Detect which cell encompasses the target text, then output its [X, Y] center coordinate. 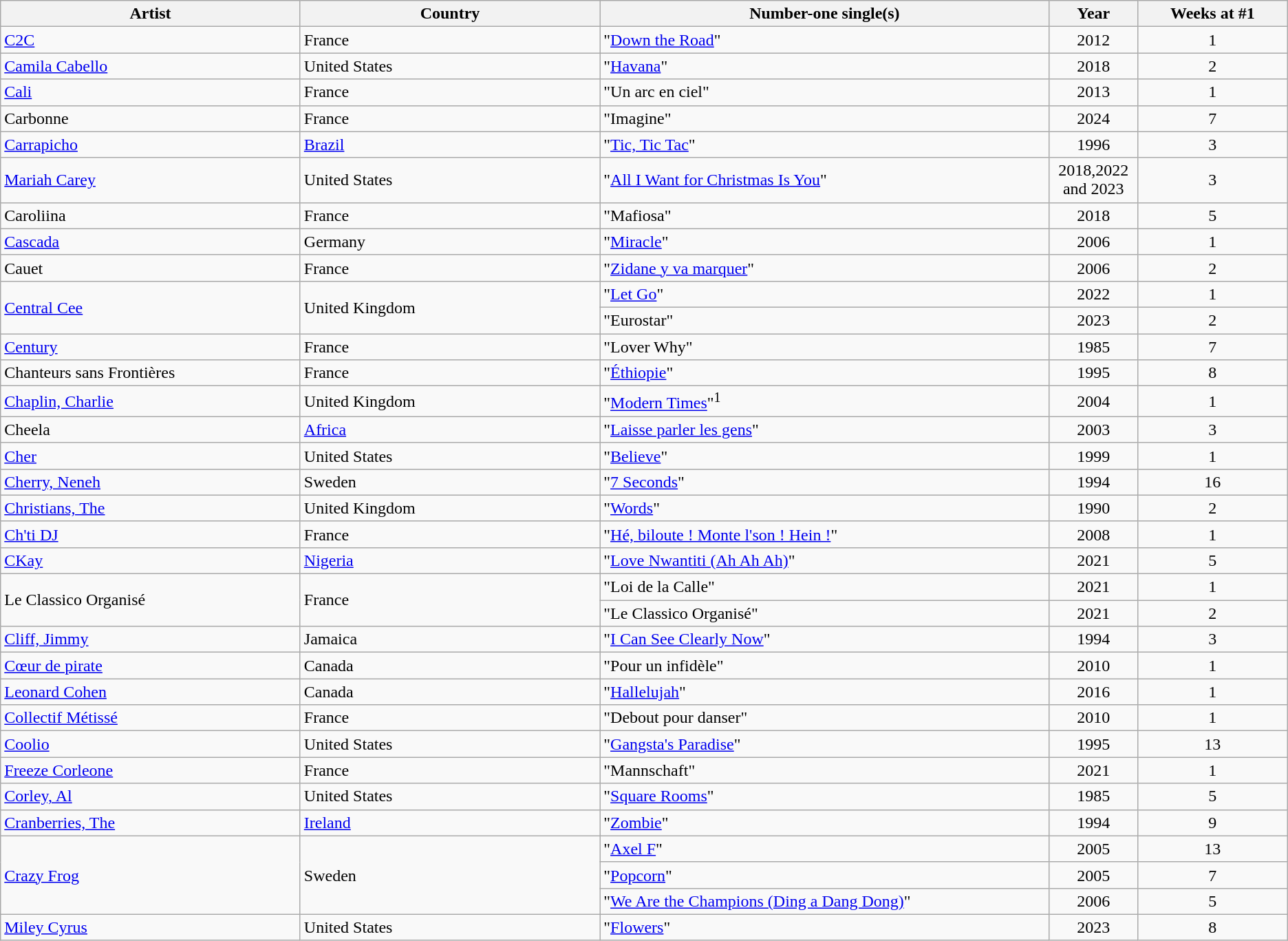
"Square Rooms" [824, 796]
"Modern Times"1 [824, 402]
Corley, Al [151, 796]
Mariah Carey [151, 180]
"Let Go" [824, 294]
1999 [1093, 456]
"All I Want for Christmas Is You" [824, 180]
Cascada [151, 242]
"Popcorn" [824, 875]
"Pour un infidèle" [824, 666]
Camila Cabello [151, 66]
Carrapicho [151, 145]
Caroliina [151, 215]
"Le Classico Organisé" [824, 613]
Miley Cyrus [151, 927]
"Lover Why" [824, 346]
Cheela [151, 430]
2018,2022 and 2023 [1093, 180]
"Tic, Tic Tac" [824, 145]
"Axel F" [824, 849]
"7 Seconds" [824, 482]
16 [1212, 482]
Freeze Corleone [151, 770]
Christians, The [151, 508]
Ireland [450, 823]
Chaplin, Charlie [151, 402]
CKay [151, 560]
Cliff, Jimmy [151, 639]
"Believe" [824, 456]
"Down the Road" [824, 40]
Africa [450, 430]
2004 [1093, 402]
2022 [1093, 294]
"Imagine" [824, 118]
2003 [1093, 430]
"Hé, biloute ! Monte l'son ! Hein !" [824, 534]
2008 [1093, 534]
Number-one single(s) [824, 14]
"Loi de la Calle" [824, 587]
"Éthiopie" [824, 373]
"Love Nwantiti (Ah Ah Ah)" [824, 560]
Le Classico Organisé [151, 600]
Cali [151, 92]
Weeks at #1 [1212, 14]
"Mannschaft" [824, 770]
C2C [151, 40]
"We Are the Champions (Ding a Dang Dong)" [824, 901]
Cher [151, 456]
"Words" [824, 508]
"Hallelujah" [824, 692]
2024 [1093, 118]
9 [1212, 823]
Cœur de pirate [151, 666]
"Zombie" [824, 823]
Central Cee [151, 307]
Country [450, 14]
1990 [1093, 508]
"Mafiosa" [824, 215]
"Miracle" [824, 242]
Ch'ti DJ [151, 534]
Year [1093, 14]
Cauet [151, 268]
Collectif Métissé [151, 718]
"Zidane y va marquer" [824, 268]
Jamaica [450, 639]
"Flowers" [824, 927]
2016 [1093, 692]
Artist [151, 14]
Leonard Cohen [151, 692]
Crazy Frog [151, 875]
Brazil [450, 145]
Nigeria [450, 560]
Century [151, 346]
Coolio [151, 744]
2013 [1093, 92]
Carbonne [151, 118]
1996 [1093, 145]
Cranberries, The [151, 823]
"Eurostar" [824, 320]
"Laisse parler les gens" [824, 430]
"Gangsta's Paradise" [824, 744]
"Debout pour danser" [824, 718]
Germany [450, 242]
Cherry, Neneh [151, 482]
"Havana" [824, 66]
Chanteurs sans Frontières [151, 373]
2012 [1093, 40]
"I Can See Clearly Now" [824, 639]
"Un arc en ciel" [824, 92]
